Output the (X, Y) coordinate of the center of the cell containing the given text.  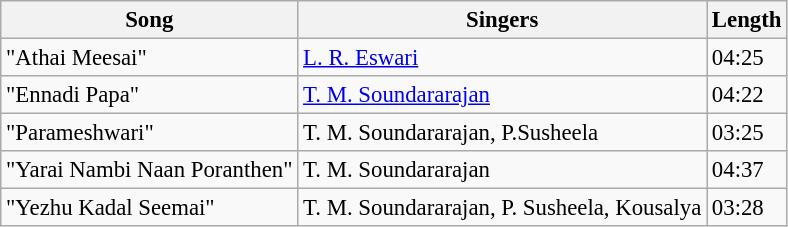
"Ennadi Papa" (150, 95)
04:37 (747, 170)
03:28 (747, 208)
04:25 (747, 58)
03:25 (747, 133)
"Yezhu Kadal Seemai" (150, 208)
L. R. Eswari (502, 58)
Length (747, 20)
T. M. Soundararajan, P. Susheela, Kousalya (502, 208)
T. M. Soundararajan, P.Susheela (502, 133)
"Yarai Nambi Naan Poranthen" (150, 170)
04:22 (747, 95)
Song (150, 20)
"Athai Meesai" (150, 58)
"Parameshwari" (150, 133)
Singers (502, 20)
